Determine the (X, Y) coordinate at the center of the cell enclosing the given text.  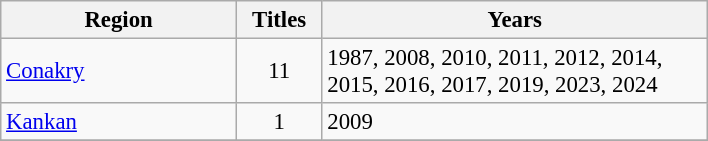
1987, 2008, 2010, 2011, 2012, 2014, 2015, 2016, 2017, 2019, 2023, 2024 (515, 72)
11 (279, 72)
Region (119, 20)
1 (279, 122)
Years (515, 20)
2009 (515, 122)
Conakry (119, 72)
Kankan (119, 122)
Titles (279, 20)
